Provide the [X, Y] coordinate of the cell's center where the given text is located.  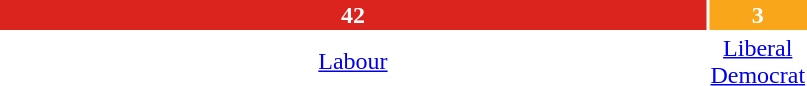
42 [353, 15]
3 [758, 15]
